Return the [x, y] coordinate for the center point of the cell that contains the specified text.  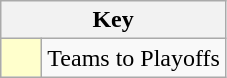
Teams to Playoffs [134, 58]
Key [114, 20]
